Capture the cell that displays the provided text and extract its (x, y) central coordinate. 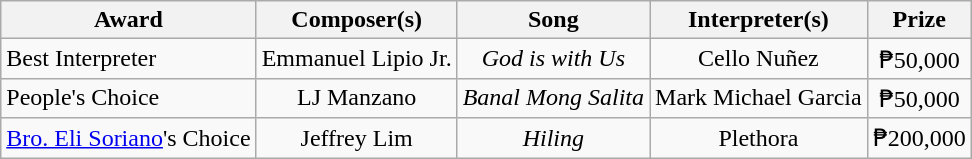
Composer(s) (356, 20)
Bro. Eli Soriano's Choice (128, 138)
Emmanuel Lipio Jr. (356, 59)
Interpreter(s) (759, 20)
LJ Manzano (356, 98)
People's Choice (128, 98)
God is with Us (553, 59)
Banal Mong Salita (553, 98)
Best Interpreter (128, 59)
Prize (919, 20)
Award (128, 20)
Song (553, 20)
Cello Nuñez (759, 59)
Mark Michael Garcia (759, 98)
₱200,000 (919, 138)
Hiling (553, 138)
Plethora (759, 138)
Jeffrey Lim (356, 138)
